Pinpoint the cell where the given text exists, returning its (X, Y) midpoint coordinate. 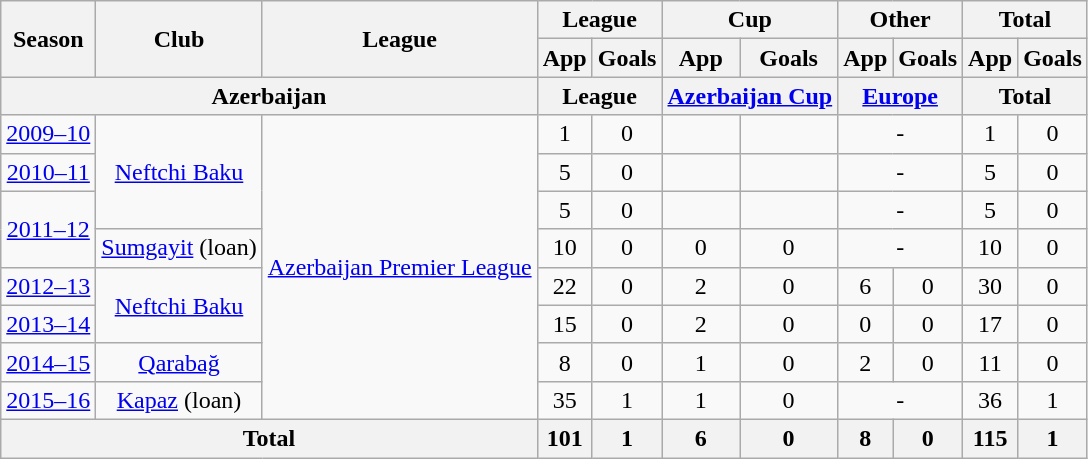
Azerbaijan Premier League (400, 267)
115 (990, 438)
2011–12 (48, 229)
15 (564, 324)
11 (990, 362)
2015–16 (48, 400)
Club (179, 39)
Season (48, 39)
Europe (900, 96)
2012–13 (48, 286)
35 (564, 400)
22 (564, 286)
Azerbaijan (269, 96)
36 (990, 400)
Kapaz (loan) (179, 400)
Cup (750, 20)
Sumgayit (loan) (179, 248)
Other (900, 20)
2009–10 (48, 134)
2013–14 (48, 324)
2010–11 (48, 172)
17 (990, 324)
2014–15 (48, 362)
Qarabağ (179, 362)
101 (564, 438)
Azerbaijan Cup (750, 96)
30 (990, 286)
